Find where the given text appears and provide that cell's center as [X, Y] coordinate. 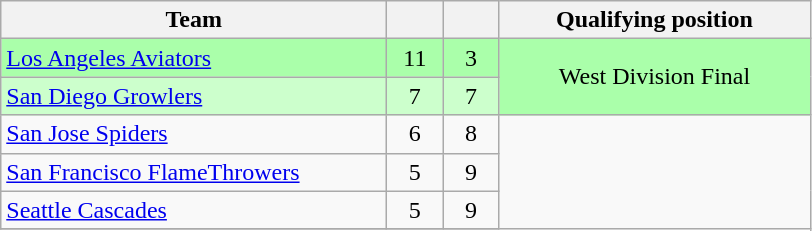
Seattle Cascades [194, 210]
San Diego Growlers [194, 96]
San Jose Spiders [194, 134]
West Division Final [654, 77]
Los Angeles Aviators [194, 58]
Qualifying position [654, 20]
San Francisco FlameThrowers [194, 172]
8 [471, 134]
Team [194, 20]
3 [471, 58]
11 [415, 58]
6 [415, 134]
